Return (x, y) of the center of cell containing provided text 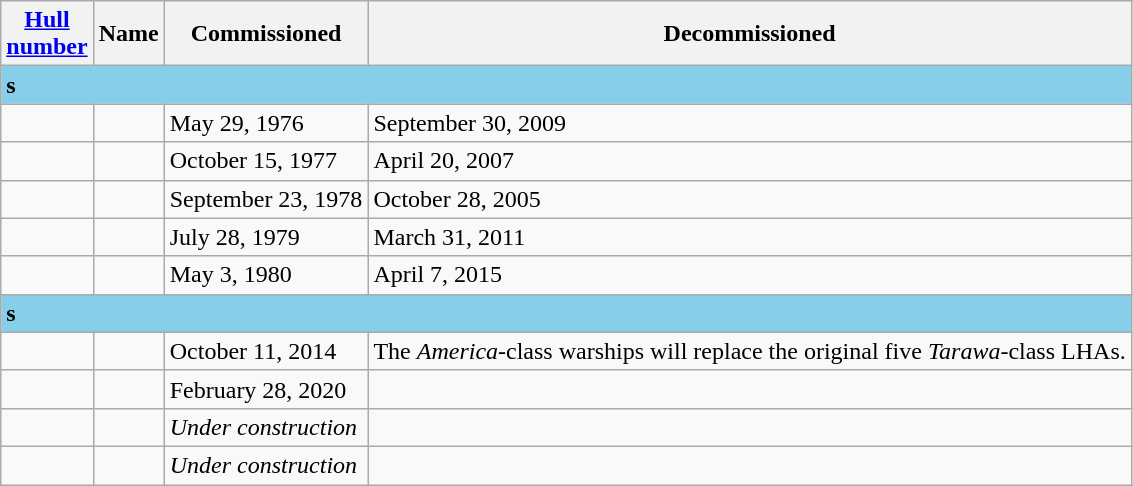
April 20, 2007 (750, 161)
Name (128, 34)
October 11, 2014 (266, 351)
Hullnumber (47, 34)
Decommissioned (750, 34)
July 28, 1979 (266, 237)
October 15, 1977 (266, 161)
February 28, 2020 (266, 389)
September 23, 1978 (266, 199)
March 31, 2011 (750, 237)
April 7, 2015 (750, 275)
May 29, 1976 (266, 123)
September 30, 2009 (750, 123)
The America-class warships will replace the original five Tarawa-class LHAs. (750, 351)
Commissioned (266, 34)
May 3, 1980 (266, 275)
October 28, 2005 (750, 199)
